Determine the [X, Y] coordinate at the center of the cell enclosing the given text.  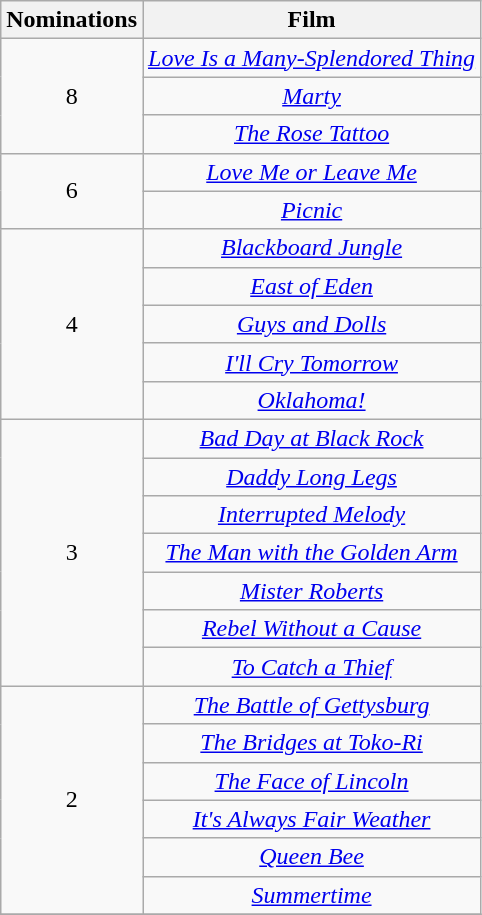
The Man with the Golden Arm [311, 553]
The Rose Tattoo [311, 134]
The Face of Lincoln [311, 781]
The Bridges at Toko-Ri [311, 743]
Bad Day at Black Rock [311, 438]
6 [72, 191]
I'll Cry Tomorrow [311, 362]
Picnic [311, 210]
Oklahoma! [311, 400]
It's Always Fair Weather [311, 819]
8 [72, 96]
2 [72, 800]
Interrupted Melody [311, 515]
East of Eden [311, 286]
To Catch a Thief [311, 667]
Love Is a Many-Splendored Thing [311, 58]
Film [311, 20]
Nominations [72, 20]
Marty [311, 96]
Rebel Without a Cause [311, 629]
Guys and Dolls [311, 324]
Mister Roberts [311, 591]
Love Me or Leave Me [311, 172]
3 [72, 552]
Summertime [311, 895]
Daddy Long Legs [311, 477]
The Battle of Gettysburg [311, 705]
Queen Bee [311, 857]
Blackboard Jungle [311, 248]
4 [72, 324]
